Search for the cell housing the specified text and yield its [x, y] center coordinate. 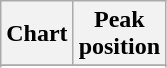
Peakposition [119, 34]
Chart [37, 34]
